Search for the cell housing the specified text and yield its [X, Y] center coordinate. 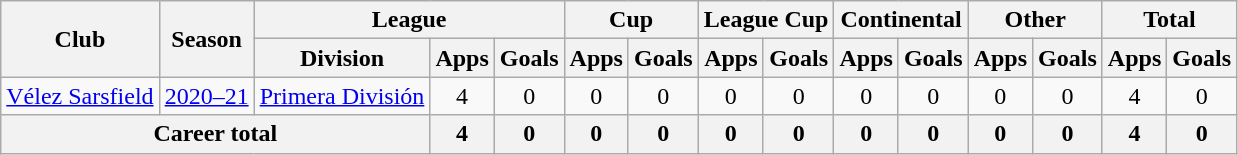
Season [206, 39]
League [409, 20]
Career total [216, 134]
League Cup [766, 20]
2020–21 [206, 96]
Vélez Sarsfield [80, 96]
Other [1035, 20]
Club [80, 39]
Total [1169, 20]
Division [342, 58]
Continental [901, 20]
Cup [631, 20]
Primera División [342, 96]
